From the cell containing the given text, extract its center point as [X, Y] coordinate. 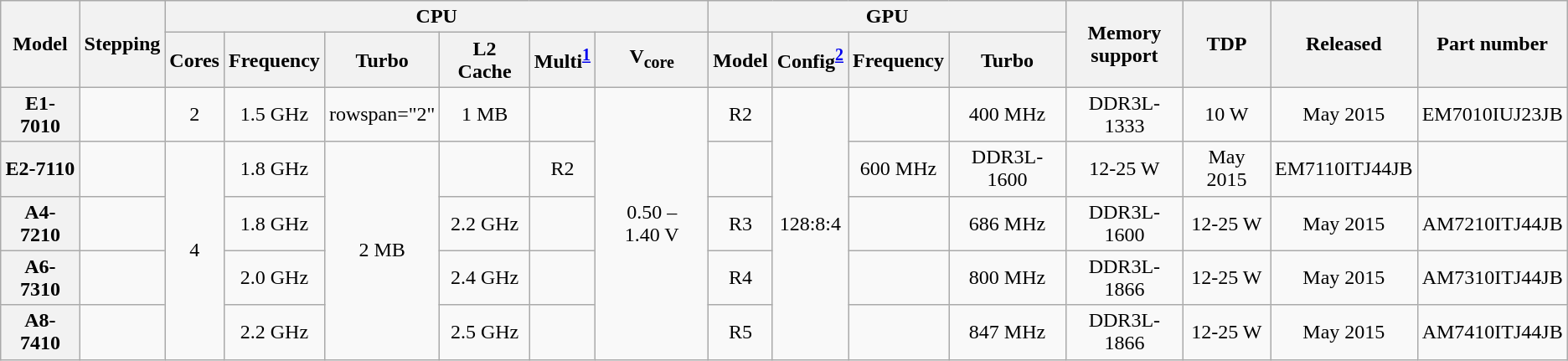
Memorysupport [1125, 44]
E1-7010 [40, 114]
L2 Cache [484, 60]
A4-7210 [40, 223]
0.50 – 1.40 V [652, 223]
R5 [740, 332]
2.4 GHz [484, 278]
10 W [1226, 114]
Part number [1493, 44]
Cores [194, 60]
600 MHz [899, 169]
128:8:4 [810, 223]
A6-7310 [40, 278]
847 MHz [1007, 332]
rowspan="2" [382, 114]
Multi1 [562, 60]
R4 [740, 278]
Vcore [652, 60]
4 [194, 250]
Stepping [122, 44]
EM7010IUJ23JB [1493, 114]
2.5 GHz [484, 332]
GPU [888, 17]
E2-7110 [40, 169]
AM7410ITJ44JB [1493, 332]
Released [1344, 44]
800 MHz [1007, 278]
1.5 GHz [274, 114]
CPU [437, 17]
AM7210ITJ44JB [1493, 223]
EM7110ITJ44JB [1344, 169]
686 MHz [1007, 223]
2 [194, 114]
R3 [740, 223]
1 MB [484, 114]
2.0 GHz [274, 278]
2 MB [382, 250]
DDR3L-1333 [1125, 114]
AM7310ITJ44JB [1493, 278]
400 MHz [1007, 114]
A8-7410 [40, 332]
TDP [1226, 44]
Config2 [810, 60]
